Determine the [X, Y] coordinate at the center of the cell enclosing the given text.  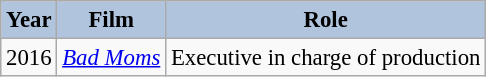
Bad Moms [112, 58]
Year [29, 20]
Role [326, 20]
Film [112, 20]
2016 [29, 58]
Executive in charge of production [326, 58]
